Pinpoint the cell where the given text exists, returning its [x, y] midpoint coordinate. 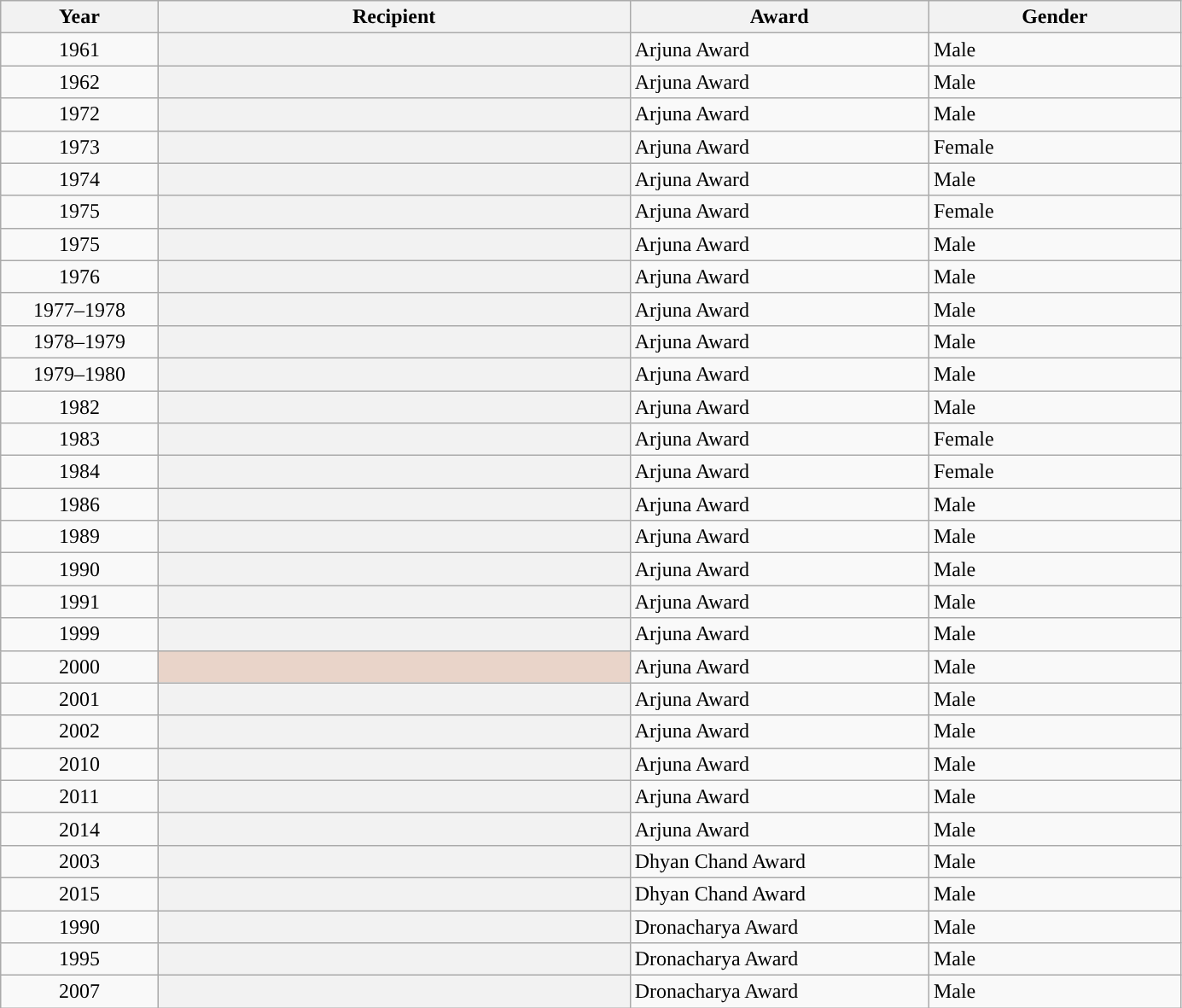
1973 [79, 147]
2015 [79, 894]
1989 [79, 537]
1962 [79, 82]
Gender [1055, 17]
1999 [79, 634]
Recipient [394, 17]
2002 [79, 731]
1978–1979 [79, 341]
1961 [79, 50]
2007 [79, 992]
Award [779, 17]
1982 [79, 407]
2001 [79, 699]
2003 [79, 861]
1983 [79, 440]
1986 [79, 504]
Year [79, 17]
1995 [79, 959]
1991 [79, 602]
1972 [79, 114]
2014 [79, 829]
1976 [79, 277]
2000 [79, 667]
2011 [79, 796]
2010 [79, 764]
1984 [79, 472]
1974 [79, 179]
1979–1980 [79, 374]
1977–1978 [79, 309]
